Determine the [X, Y] coordinate at the center of the cell enclosing the given text.  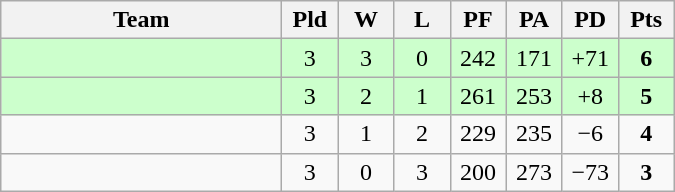
PA [534, 20]
200 [478, 172]
Pts [646, 20]
261 [478, 96]
4 [646, 134]
171 [534, 58]
+71 [590, 58]
−6 [590, 134]
PF [478, 20]
6 [646, 58]
5 [646, 96]
Pld [310, 20]
273 [534, 172]
+8 [590, 96]
235 [534, 134]
PD [590, 20]
229 [478, 134]
W [366, 20]
−73 [590, 172]
253 [534, 96]
242 [478, 58]
L [422, 20]
Team [142, 20]
